Scan for the cell matching the given text and deliver its (x, y) coordinate at center. 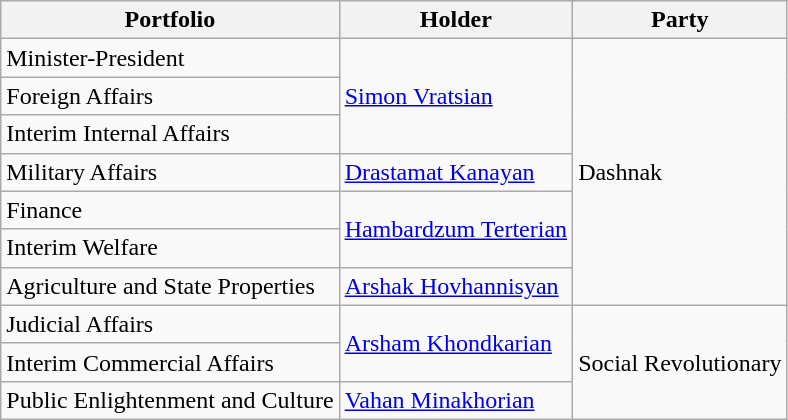
Foreign Affairs (170, 96)
Interim Commercial Affairs (170, 362)
Simon Vratsian (456, 96)
Social Revolutionary (680, 362)
Judicial Affairs (170, 324)
Portfolio (170, 20)
Dashnak (680, 172)
Arsham Khondkarian (456, 343)
Vahan Minakhorian (456, 400)
Interim Welfare (170, 248)
Arshak Hovhannisyan (456, 286)
Military Affairs (170, 172)
Public Enlightenment and Culture (170, 400)
Drastamat Kanayan (456, 172)
Hambardzum Terterian (456, 229)
Interim Internal Affairs (170, 134)
Agriculture and State Properties (170, 286)
Holder (456, 20)
Party (680, 20)
Minister-President (170, 58)
Finance (170, 210)
